Detect which cell encompasses the target text, then output its [x, y] center coordinate. 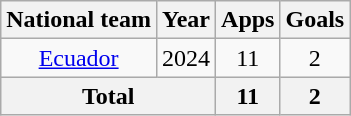
Total [108, 96]
Ecuador [79, 58]
Year [186, 20]
2024 [186, 58]
Goals [315, 20]
Apps [248, 20]
National team [79, 20]
